Return (X, Y) of the center of cell containing provided text 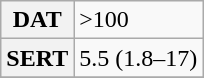
SERT (38, 58)
DAT (38, 20)
>100 (138, 20)
5.5 (1.8–17) (138, 58)
